For the text-containing cell, return its midpoint in [x, y] coordinate format. 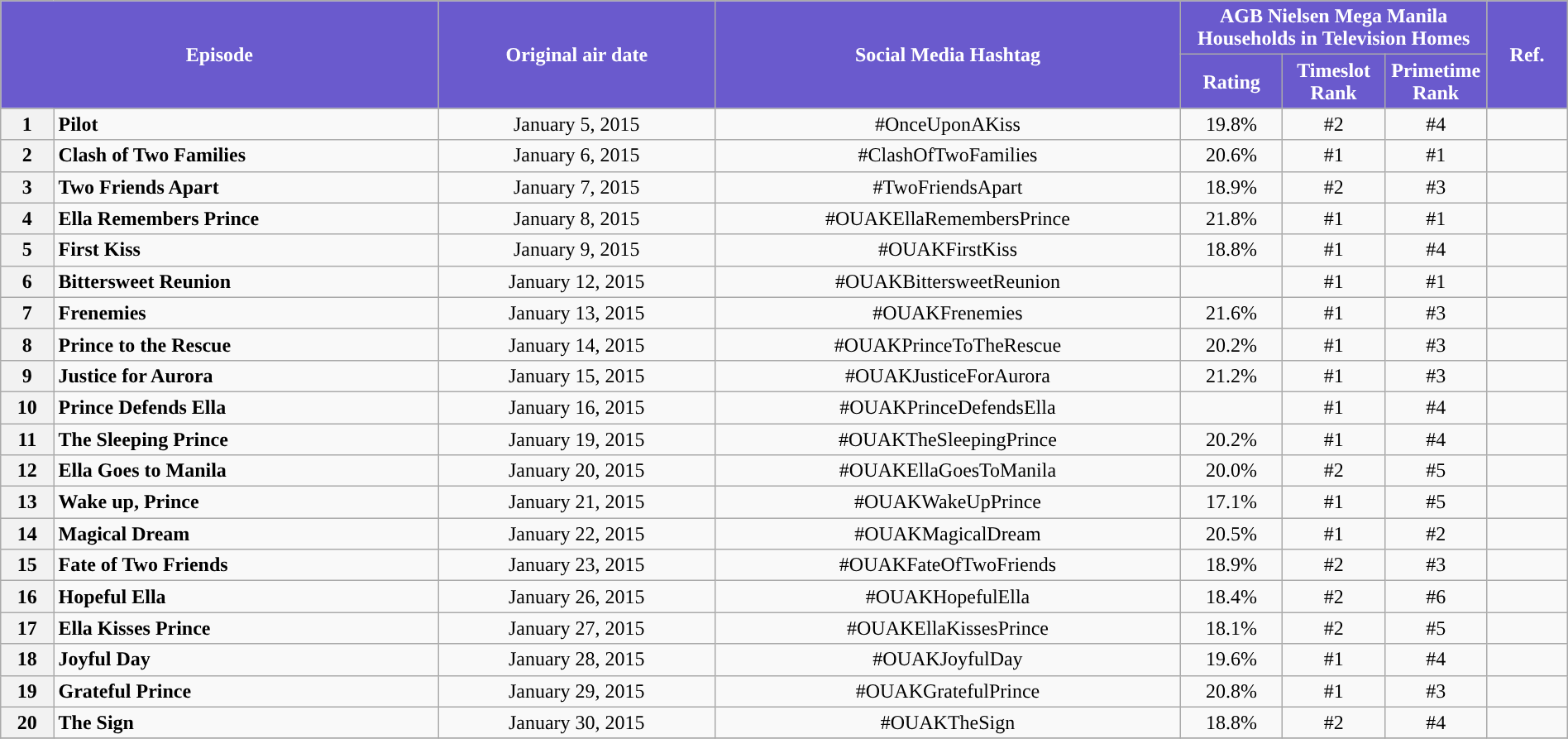
Justice for Aurora [246, 376]
20.8% [1231, 691]
January 6, 2015 [577, 156]
January 5, 2015 [577, 124]
#OUAKTheSleepingPrince [948, 439]
12 [27, 471]
January 9, 2015 [577, 250]
20.6% [1231, 156]
Grateful Prince [246, 691]
7 [27, 313]
AGB Nielsen Mega Manila Households in Television Homes [1333, 28]
#OUAKEllaGoesToManila [948, 471]
Prince to the Rescue [246, 344]
January 14, 2015 [577, 344]
January 26, 2015 [577, 597]
21.8% [1231, 218]
18 [27, 660]
#6 [1436, 597]
#OnceUponAKiss [948, 124]
5 [27, 250]
January 21, 2015 [577, 502]
3 [27, 187]
#OUAKHopefulElla [948, 597]
13 [27, 502]
January 15, 2015 [577, 376]
January 7, 2015 [577, 187]
11 [27, 439]
19 [27, 691]
January 16, 2015 [577, 407]
Hopeful Ella [246, 597]
Ella Kisses Prince [246, 628]
January 13, 2015 [577, 313]
January 20, 2015 [577, 471]
January 27, 2015 [577, 628]
Prince Defends Ella [246, 407]
Magical Dream [246, 534]
15 [27, 565]
The Sleeping Prince [246, 439]
2 [27, 156]
Joyful Day [246, 660]
#OUAKPrinceDefendsElla [948, 407]
Social Media Hashtag [948, 55]
19.8% [1231, 124]
#OUAKWakeUpPrince [948, 502]
19.6% [1231, 660]
14 [27, 534]
Clash of Two Families [246, 156]
#OUAKJoyfulDay [948, 660]
21.2% [1231, 376]
Frenemies [246, 313]
Two Friends Apart [246, 187]
Pilot [246, 124]
20.0% [1231, 471]
Primetime Rank [1436, 81]
21.6% [1231, 313]
January 30, 2015 [577, 722]
20 [27, 722]
#ClashOfTwoFamilies [948, 156]
January 23, 2015 [577, 565]
The Sign [246, 722]
Ella Goes to Manila [246, 471]
Episode [220, 55]
Ella Remembers Prince [246, 218]
#OUAKTheSign [948, 722]
6 [27, 281]
#OUAKJusticeForAurora [948, 376]
8 [27, 344]
Original air date [577, 55]
January 19, 2015 [577, 439]
#TwoFriendsApart [948, 187]
#OUAKFateOfTwoFriends [948, 565]
#OUAKEllaRemembersPrince [948, 218]
10 [27, 407]
Ref. [1527, 55]
Wake up, Prince [246, 502]
#OUAKEllaKissesPrince [948, 628]
January 28, 2015 [577, 660]
Fate of Two Friends [246, 565]
#OUAKFirstKiss [948, 250]
Rating [1231, 81]
17 [27, 628]
#OUAKBittersweetReunion [948, 281]
#OUAKGratefulPrince [948, 691]
Bittersweet Reunion [246, 281]
17.1% [1231, 502]
16 [27, 597]
#OUAKPrinceToTheRescue [948, 344]
#OUAKMagicalDream [948, 534]
4 [27, 218]
#OUAKFrenemies [948, 313]
9 [27, 376]
18.1% [1231, 628]
January 22, 2015 [577, 534]
January 29, 2015 [577, 691]
20.5% [1231, 534]
Timeslot Rank [1334, 81]
1 [27, 124]
18.4% [1231, 597]
January 12, 2015 [577, 281]
January 8, 2015 [577, 218]
First Kiss [246, 250]
